Identify which cell holds the provided text, then report its [X, Y] central coordinate. 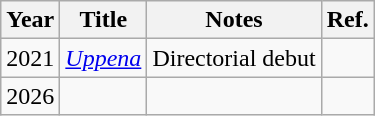
Ref. [348, 20]
Directorial debut [234, 58]
2026 [30, 96]
Uppena [104, 58]
Notes [234, 20]
2021 [30, 58]
Year [30, 20]
Title [104, 20]
